Search for the cell housing the specified text and yield its [x, y] center coordinate. 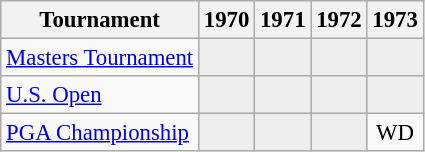
PGA Championship [100, 133]
U.S. Open [100, 95]
1971 [283, 20]
1973 [395, 20]
Masters Tournament [100, 58]
Tournament [100, 20]
1972 [339, 20]
WD [395, 133]
1970 [227, 20]
